Detect which cell encompasses the target text, then output its (X, Y) center coordinate. 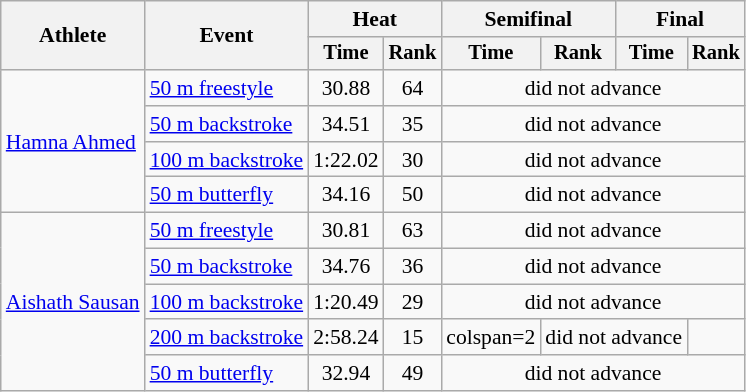
34.16 (346, 195)
35 (413, 124)
Aishath Sausan (73, 302)
50 (413, 195)
Event (227, 36)
30.81 (346, 231)
Heat (374, 19)
colspan=2 (490, 338)
49 (413, 373)
36 (413, 267)
15 (413, 338)
34.51 (346, 124)
29 (413, 302)
Hamna Ahmed (73, 141)
Final (680, 19)
63 (413, 231)
200 m backstroke (227, 338)
Semifinal (528, 19)
64 (413, 88)
2:58.24 (346, 338)
30.88 (346, 88)
34.76 (346, 267)
1:20.49 (346, 302)
Athlete (73, 36)
32.94 (346, 373)
1:22.02 (346, 160)
30 (413, 160)
